Output the (X, Y) coordinate of the center of the cell containing the given text.  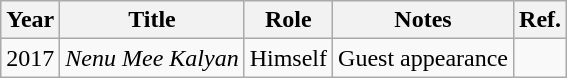
Title (152, 20)
Ref. (540, 20)
Nenu Mee Kalyan (152, 58)
Notes (424, 20)
2017 (30, 58)
Year (30, 20)
Guest appearance (424, 58)
Role (288, 20)
Himself (288, 58)
